Pinpoint the cell where the given text exists, returning its (X, Y) midpoint coordinate. 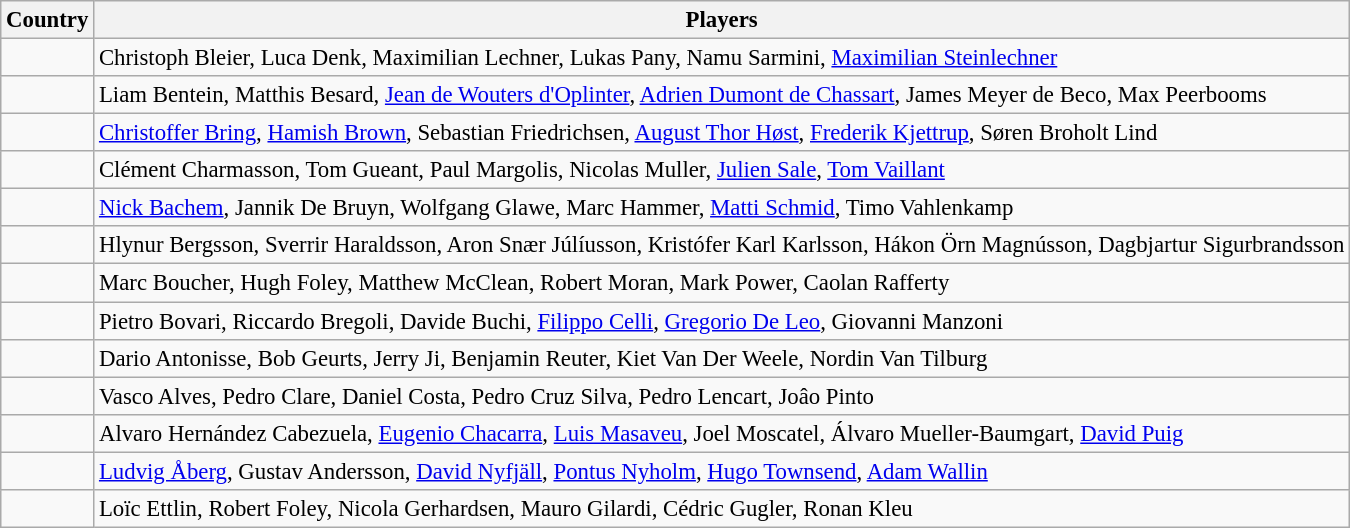
Christoph Bleier, Luca Denk, Maximilian Lechner, Lukas Pany, Namu Sarmini, Maximilian Steinlechner (722, 58)
Country (48, 20)
Alvaro Hernández Cabezuela, Eugenio Chacarra, Luis Masaveu, Joel Moscatel, Álvaro Mueller-Baumgart, David Puig (722, 433)
Players (722, 20)
Pietro Bovari, Riccardo Bregoli, Davide Buchi, Filippo Celli, Gregorio De Leo, Giovanni Manzoni (722, 321)
Ludvig Åberg, Gustav Andersson, David Nyfjäll, Pontus Nyholm, Hugo Townsend, Adam Wallin (722, 471)
Loïc Ettlin, Robert Foley, Nicola Gerhardsen, Mauro Gilardi, Cédric Gugler, Ronan Kleu (722, 509)
Nick Bachem, Jannik De Bruyn, Wolfgang Glawe, Marc Hammer, Matti Schmid, Timo Vahlenkamp (722, 208)
Dario Antonisse, Bob Geurts, Jerry Ji, Benjamin Reuter, Kiet Van Der Weele, Nordin Van Tilburg (722, 358)
Vasco Alves, Pedro Clare, Daniel Costa, Pedro Cruz Silva, Pedro Lencart, Joâo Pinto (722, 396)
Liam Bentein, Matthis Besard, Jean de Wouters d'Oplinter, Adrien Dumont de Chassart, James Meyer de Beco, Max Peerbooms (722, 95)
Clément Charmasson, Tom Gueant, Paul Margolis, Nicolas Muller, Julien Sale, Tom Vaillant (722, 170)
Hlynur Bergsson, Sverrir Haraldsson, Aron Snær Júlíusson, Kristófer Karl Karlsson, Hákon Örn Magnússon, Dagbjartur Sigurbrandsson (722, 245)
Marc Boucher, Hugh Foley, Matthew McClean, Robert Moran, Mark Power, Caolan Rafferty (722, 283)
Christoffer Bring, Hamish Brown, Sebastian Friedrichsen, August Thor Høst, Frederik Kjettrup, Søren Broholt Lind (722, 133)
